Identify which cell holds the provided text, then report its (x, y) central coordinate. 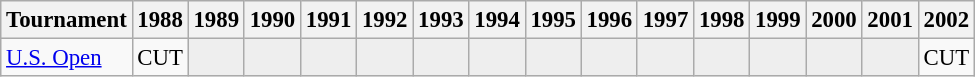
U.S. Open (66, 58)
1998 (722, 20)
1995 (553, 20)
1999 (778, 20)
1996 (609, 20)
1993 (441, 20)
2002 (946, 20)
1994 (497, 20)
1997 (665, 20)
1991 (328, 20)
1989 (216, 20)
2000 (834, 20)
2001 (890, 20)
1988 (160, 20)
Tournament (66, 20)
1990 (272, 20)
1992 (385, 20)
